Detect which cell encompasses the target text, then output its (x, y) center coordinate. 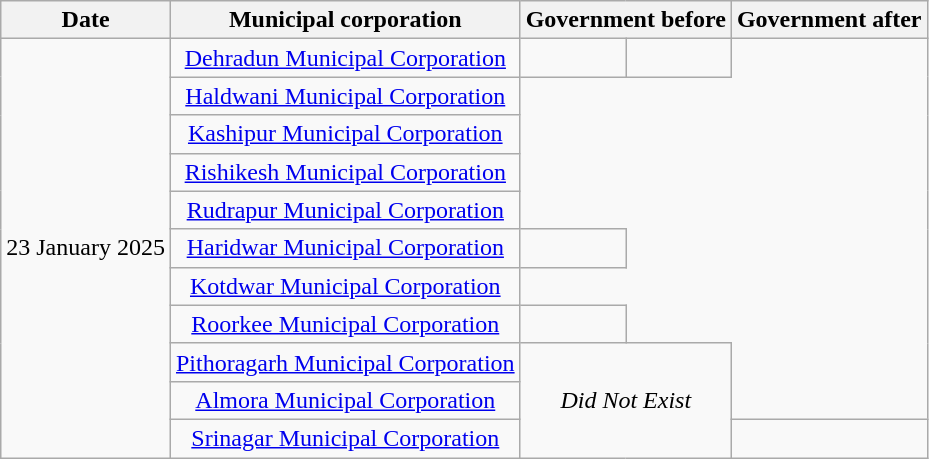
Haldwani Municipal Corporation (345, 96)
Government before (626, 20)
Did Not Exist (626, 400)
Srinagar Municipal Corporation (345, 438)
Almora Municipal Corporation (345, 400)
Roorkee Municipal Corporation (345, 324)
Haridwar Municipal Corporation (345, 248)
Date (86, 20)
23 January 2025 (86, 248)
Kashipur Municipal Corporation (345, 134)
Rudrapur Municipal Corporation (345, 210)
Kotdwar Municipal Corporation (345, 286)
Rishikesh Municipal Corporation (345, 172)
Dehradun Municipal Corporation (345, 58)
Pithoragarh Municipal Corporation (345, 362)
Municipal corporation (345, 20)
Government after (829, 20)
